Return (x, y) of the center of cell containing provided text 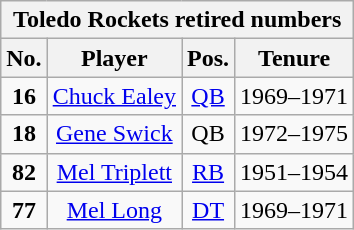
82 (24, 172)
16 (24, 96)
Gene Swick (114, 134)
No. (24, 58)
Pos. (208, 58)
DT (208, 210)
Player (114, 58)
RB (208, 172)
Mel Long (114, 210)
18 (24, 134)
1951–1954 (294, 172)
Tenure (294, 58)
1972–1975 (294, 134)
Toledo Rockets retired numbers (178, 20)
Chuck Ealey (114, 96)
77 (24, 210)
Mel Triplett (114, 172)
